Output the (X, Y) coordinate of the center of the cell containing the given text.  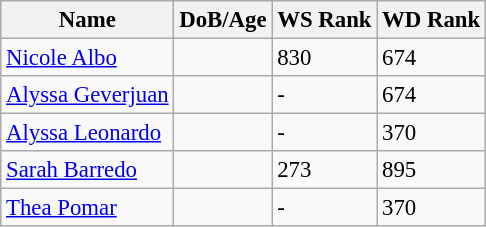
Alyssa Geverjuan (88, 95)
DoB/Age (223, 20)
WD Rank (432, 20)
830 (324, 58)
Nicole Albo (88, 58)
273 (324, 170)
895 (432, 170)
Sarah Barredo (88, 170)
Alyssa Leonardo (88, 133)
WS Rank (324, 20)
Thea Pomar (88, 208)
Name (88, 20)
